Return (X, Y) of the center of cell containing provided text 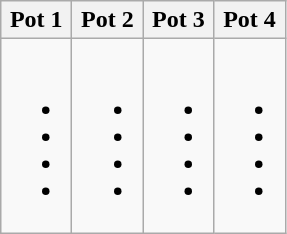
Pot 1 (36, 20)
Pot 2 (108, 20)
Pot 3 (178, 20)
Pot 4 (250, 20)
